For the text-containing cell, return its midpoint in [x, y] coordinate format. 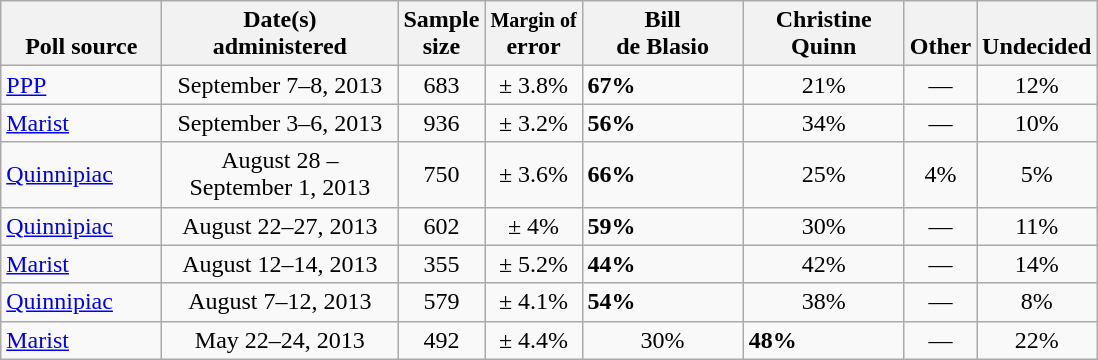
Undecided [1037, 34]
355 [442, 264]
4% [940, 174]
8% [1037, 302]
August 28 – September 1, 2013 [280, 174]
10% [1037, 123]
Margin oferror [534, 34]
683 [442, 85]
14% [1037, 264]
56% [662, 123]
± 3.8% [534, 85]
September 3–6, 2013 [280, 123]
492 [442, 340]
579 [442, 302]
44% [662, 264]
Samplesize [442, 34]
± 5.2% [534, 264]
May 22–24, 2013 [280, 340]
September 7–8, 2013 [280, 85]
34% [824, 123]
ChristineQuinn [824, 34]
38% [824, 302]
54% [662, 302]
66% [662, 174]
22% [1037, 340]
± 4.4% [534, 340]
Date(s)administered [280, 34]
PPP [82, 85]
5% [1037, 174]
± 4% [534, 226]
936 [442, 123]
602 [442, 226]
11% [1037, 226]
12% [1037, 85]
Billde Blasio [662, 34]
Poll source [82, 34]
25% [824, 174]
August 7–12, 2013 [280, 302]
750 [442, 174]
Other [940, 34]
± 3.6% [534, 174]
42% [824, 264]
48% [824, 340]
August 12–14, 2013 [280, 264]
August 22–27, 2013 [280, 226]
59% [662, 226]
± 4.1% [534, 302]
21% [824, 85]
67% [662, 85]
± 3.2% [534, 123]
